Search for the cell housing the specified text and yield its [X, Y] center coordinate. 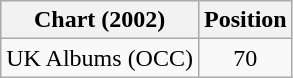
Position [245, 20]
UK Albums (OCC) [100, 58]
70 [245, 58]
Chart (2002) [100, 20]
